For the text-containing cell, return its midpoint in [X, Y] coordinate format. 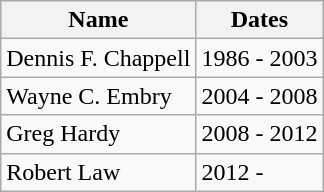
Dennis F. Chappell [98, 58]
2012 - [260, 172]
Name [98, 20]
Wayne C. Embry [98, 96]
Greg Hardy [98, 134]
2004 - 2008 [260, 96]
Robert Law [98, 172]
2008 - 2012 [260, 134]
Dates [260, 20]
1986 - 2003 [260, 58]
